Scan for the cell matching the given text and deliver its (x, y) coordinate at center. 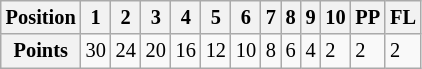
FL (403, 17)
Position (41, 17)
30 (96, 51)
7 (271, 17)
3 (156, 17)
20 (156, 51)
1 (96, 17)
Points (41, 51)
9 (311, 17)
5 (216, 17)
16 (186, 51)
PP (368, 17)
12 (216, 51)
24 (126, 51)
